For the text-containing cell, return its midpoint in [X, Y] coordinate format. 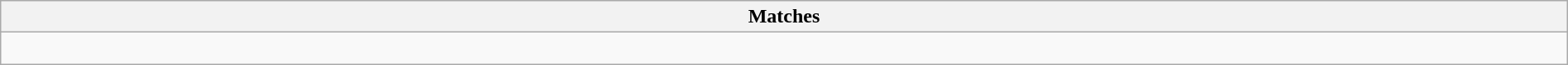
Matches [784, 17]
